Scan for the cell matching the given text and deliver its (X, Y) coordinate at center. 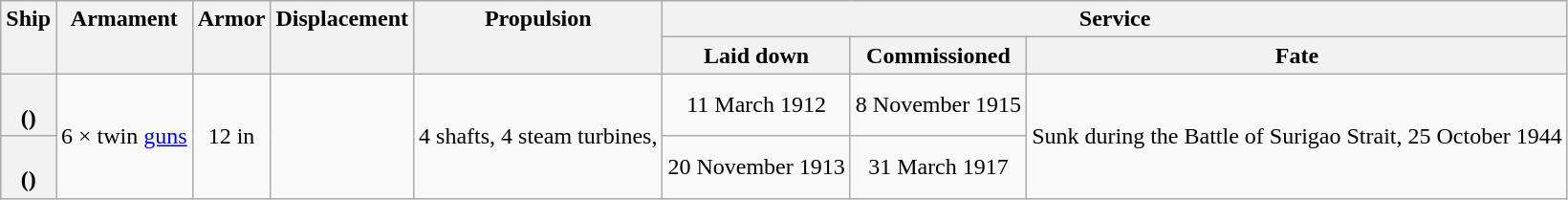
Service (1115, 19)
Armament (124, 37)
11 March 1912 (756, 105)
Fate (1297, 56)
Commissioned (938, 56)
Displacement (342, 37)
4 shafts, 4 steam turbines, (538, 136)
12 in (231, 136)
8 November 1915 (938, 105)
6 × twin guns (124, 136)
Sunk during the Battle of Surigao Strait, 25 October 1944 (1297, 136)
Propulsion (538, 37)
Laid down (756, 56)
Armor (231, 37)
31 March 1917 (938, 167)
Ship (29, 37)
20 November 1913 (756, 167)
